Identify which cell holds the provided text, then report its [x, y] central coordinate. 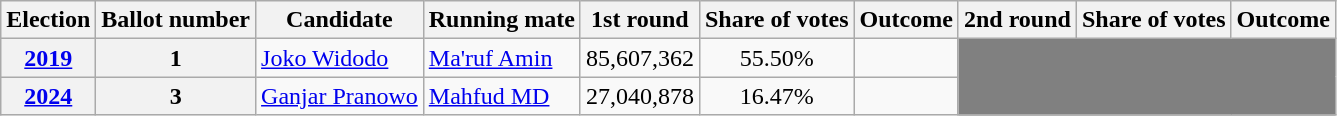
27,040,878 [640, 96]
1st round [640, 20]
Candidate [340, 20]
2nd round [1017, 20]
Running mate [502, 20]
Mahfud MD [502, 96]
Election [48, 20]
Ballot number [176, 20]
Joko Widodo [340, 58]
Ma'ruf Amin [502, 58]
2024 [48, 96]
55.50% [776, 58]
85,607,362 [640, 58]
Ganjar Pranowo [340, 96]
16.47% [776, 96]
3 [176, 96]
1 [176, 58]
2019 [48, 58]
